Extract the (X, Y) coordinate from the center of the cell holding the provided text.  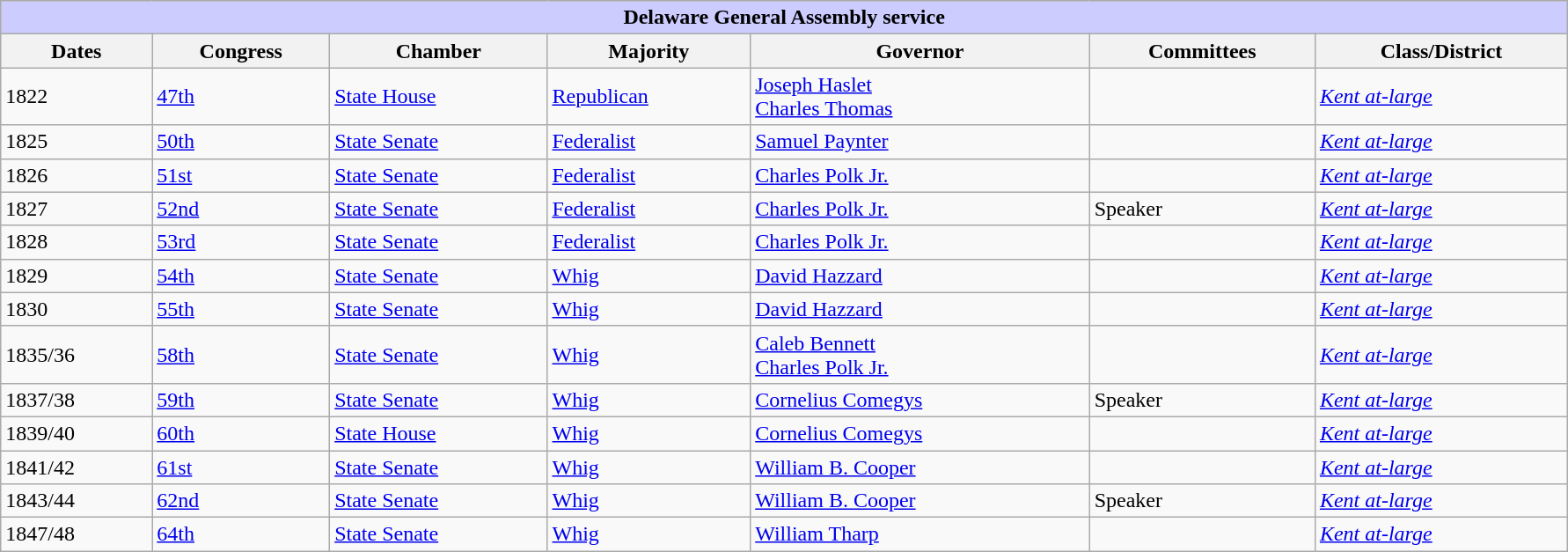
1827 (77, 209)
Joseph HasletCharles Thomas (920, 97)
Class/District (1441, 51)
William Tharp (920, 534)
52nd (241, 209)
59th (241, 400)
1822 (77, 97)
Chamber (438, 51)
1837/38 (77, 400)
50th (241, 142)
47th (241, 97)
1830 (77, 309)
Republican (649, 97)
Governor (920, 51)
1843/44 (77, 501)
1829 (77, 276)
55th (241, 309)
1847/48 (77, 534)
Samuel Paynter (920, 142)
Dates (77, 51)
54th (241, 276)
1828 (77, 242)
51st (241, 175)
61st (241, 467)
58th (241, 354)
Congress (241, 51)
53rd (241, 242)
64th (241, 534)
Committees (1202, 51)
Delaware General Assembly service (785, 18)
1841/42 (77, 467)
Caleb BennettCharles Polk Jr. (920, 354)
62nd (241, 501)
1826 (77, 175)
1835/36 (77, 354)
1839/40 (77, 433)
Majority (649, 51)
1825 (77, 142)
60th (241, 433)
